From the cell containing the given text, extract its center point as [X, Y] coordinate. 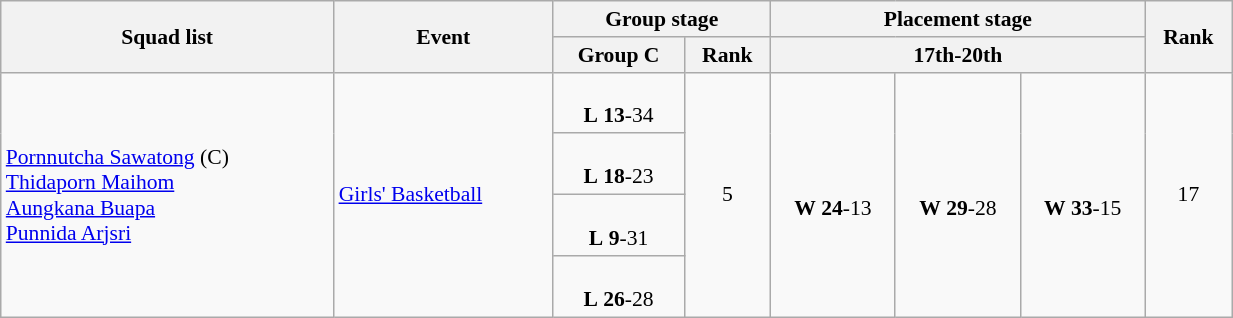
W 24-13 [834, 194]
Squad list [168, 36]
Group C [618, 55]
5 [727, 194]
W 29-28 [958, 194]
Group stage [662, 19]
L 18-23 [618, 164]
Event [444, 36]
17 [1188, 194]
Girls' Basketball [444, 194]
L 9-31 [618, 226]
Pornnutcha Sawatong (C)Thidaporn MaihomAungkana BuapaPunnida Arjsri [168, 194]
17th-20th [958, 55]
L 13-34 [618, 102]
W 33-15 [1082, 194]
Placement stage [958, 19]
L 26-28 [618, 286]
